Return [X, Y] of the center of cell containing provided text 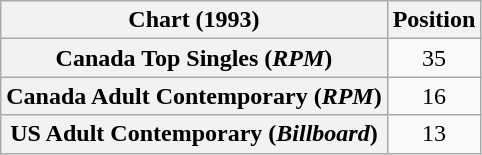
Chart (1993) [194, 20]
35 [434, 58]
13 [434, 134]
US Adult Contemporary (Billboard) [194, 134]
Position [434, 20]
Canada Top Singles (RPM) [194, 58]
Canada Adult Contemporary (RPM) [194, 96]
16 [434, 96]
